Search for the cell housing the specified text and yield its (X, Y) center coordinate. 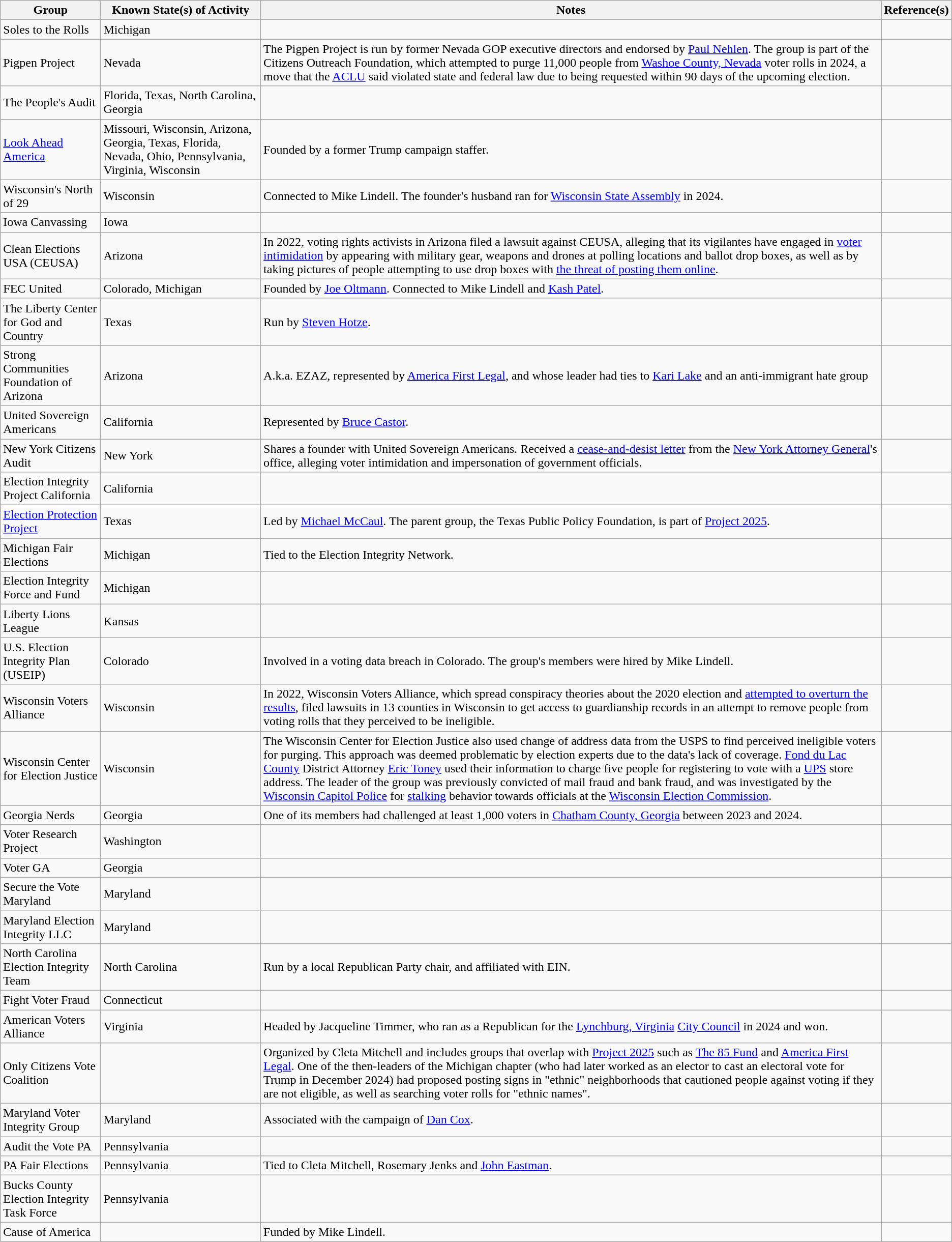
Election Integrity Force and Fund (51, 588)
Iowa (181, 222)
Election Integrity Project California (51, 488)
FEC United (51, 288)
Headed by Jacqueline Timmer, who ran as a Republican for the Lynchburg, Virginia City Council in 2024 and won. (571, 1026)
Reference(s) (916, 10)
Represented by Bruce Castor. (571, 422)
Liberty Lions League (51, 621)
Tied to the Election Integrity Network. (571, 555)
Colorado (181, 661)
The People's Audit (51, 103)
PA Fair Elections (51, 1166)
Bucks County Election Integrity Task Force (51, 1199)
Virginia (181, 1026)
Colorado, Michigan (181, 288)
Group (51, 10)
Connecticut (181, 1000)
United Sovereign Americans (51, 422)
Founded by a former Trump campaign staffer. (571, 150)
Run by a local Republican Party chair, and affiliated with EIN. (571, 967)
North Carolina Election Integrity Team (51, 967)
Election Protection Project (51, 522)
Wisconsin's North of 29 (51, 196)
Associated with the campaign of Dan Cox. (571, 1120)
Wisconsin Voters Alliance (51, 708)
Involved in a voting data breach in Colorado. The group's members were hired by Mike Lindell. (571, 661)
Georgia Nerds (51, 815)
One of its members had challenged at least 1,000 voters in Chatham County, Georgia between 2023 and 2024. (571, 815)
North Carolina (181, 967)
Led by Michael McCaul. The parent group, the Texas Public Policy Foundation, is part of Project 2025. (571, 522)
Founded by Joe Oltmann. Connected to Mike Lindell and Kash Patel. (571, 288)
Only Citizens Vote Coalition (51, 1074)
Pigpen Project (51, 63)
Missouri, Wisconsin, Arizona, Georgia, Texas, Florida, Nevada, Ohio, Pennsylvania, Virginia, Wisconsin (181, 150)
A.k.a. EZAZ, represented by America First Legal, and whose leader had ties to Kari Lake and an anti-immigrant hate group (571, 376)
Look Ahead America (51, 150)
Secure the Vote Maryland (51, 893)
Voter GA (51, 868)
Voter Research Project (51, 842)
American Voters Alliance (51, 1026)
Cause of America (51, 1232)
Fight Voter Fraud (51, 1000)
Clean Elections USA (CEUSA) (51, 255)
New York Citizens Audit (51, 455)
Maryland Election Integrity LLC (51, 927)
Audit the Vote PA (51, 1146)
Florida, Texas, North Carolina, Georgia (181, 103)
Connected to Mike Lindell. The founder's husband ran for Wisconsin State Assembly in 2024. (571, 196)
New York (181, 455)
Soles to the Rolls (51, 30)
Notes (571, 10)
Nevada (181, 63)
U.S. Election Integrity Plan (USEIP) (51, 661)
Iowa Canvassing (51, 222)
Kansas (181, 621)
Strong Communities Foundation of Arizona (51, 376)
Michigan Fair Elections (51, 555)
Maryland Voter Integrity Group (51, 1120)
Known State(s) of Activity (181, 10)
Tied to Cleta Mitchell, Rosemary Jenks and John Eastman. (571, 1166)
Wisconsin Center for Election Justice (51, 768)
Funded by Mike Lindell. (571, 1232)
Washington (181, 842)
The Liberty Center for God and Country (51, 322)
Run by Steven Hotze. (571, 322)
